Detect which cell encompasses the target text, then output its [X, Y] center coordinate. 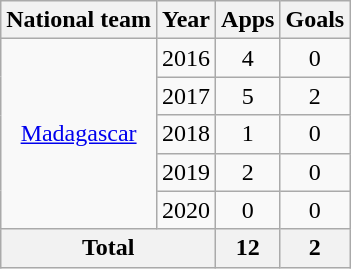
1 [248, 134]
National team [79, 20]
5 [248, 96]
Year [186, 20]
Goals [315, 20]
12 [248, 248]
2020 [186, 210]
Apps [248, 20]
2018 [186, 134]
Total [108, 248]
4 [248, 58]
2016 [186, 58]
2019 [186, 172]
2017 [186, 96]
Madagascar [79, 134]
